For the text-containing cell, return its midpoint in (x, y) coordinate format. 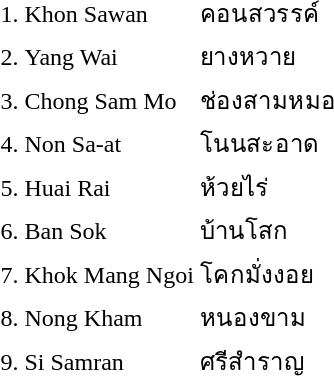
Yang Wai (109, 56)
Khok Mang Ngoi (109, 274)
Non Sa-at (109, 144)
Huai Rai (109, 187)
Chong Sam Mo (109, 100)
Nong Kham (109, 318)
Ban Sok (109, 230)
